Pinpoint the cell where the given text exists, returning its (x, y) midpoint coordinate. 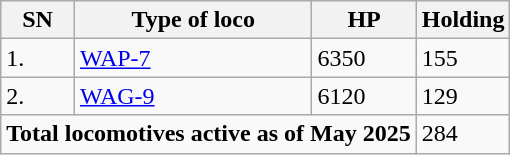
Type of loco (193, 20)
6120 (364, 96)
155 (463, 58)
SN (38, 20)
129 (463, 96)
2. (38, 96)
Holding (463, 20)
284 (463, 134)
HP (364, 20)
Total locomotives active as of May 2025 (208, 134)
WAG-9 (193, 96)
WAP-7 (193, 58)
1. (38, 58)
6350 (364, 58)
